For the text-containing cell, return its midpoint in (x, y) coordinate format. 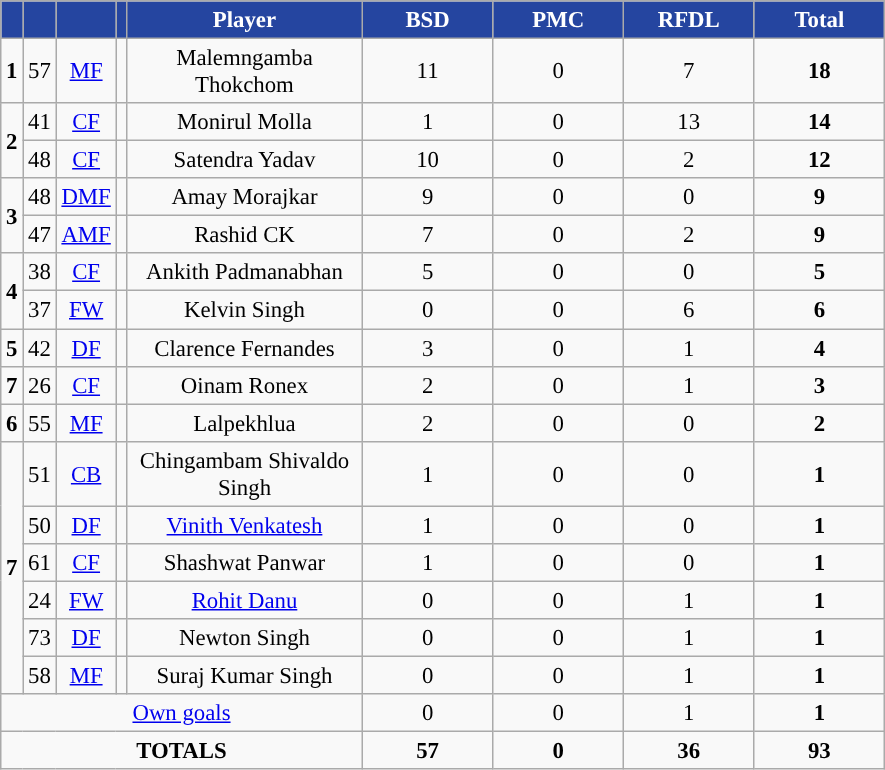
PMC (558, 20)
Rashid CK (245, 235)
Own goals (182, 713)
50 (40, 525)
51 (40, 474)
Lalpekhlua (245, 423)
26 (40, 385)
Suraj Kumar Singh (245, 675)
BSD (428, 20)
61 (40, 563)
Shashwat Panwar (245, 563)
38 (40, 273)
DMF (86, 197)
41 (40, 122)
24 (40, 600)
Rohit Danu (245, 600)
Amay Morajkar (245, 197)
47 (40, 235)
93 (820, 751)
18 (820, 72)
RFDL (688, 20)
73 (40, 638)
AMF (86, 235)
14 (820, 122)
36 (688, 751)
Satendra Yadav (245, 160)
11 (428, 72)
Ankith Padmanabhan (245, 273)
Monirul Molla (245, 122)
Player (245, 20)
58 (40, 675)
TOTALS (182, 751)
Total (820, 20)
Oinam Ronex (245, 385)
Chingambam Shivaldo Singh (245, 474)
12 (820, 160)
42 (40, 348)
10 (428, 160)
Vinith Venkatesh (245, 525)
Kelvin Singh (245, 310)
55 (40, 423)
13 (688, 122)
Clarence Fernandes (245, 348)
CB (86, 474)
Malemngamba Thokchom (245, 72)
37 (40, 310)
Newton Singh (245, 638)
